Pinpoint the cell where the given text exists, returning its (X, Y) midpoint coordinate. 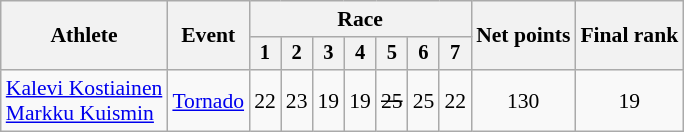
5 (392, 54)
Net points (523, 36)
23 (297, 100)
4 (360, 54)
2 (297, 54)
Race (360, 19)
130 (523, 100)
Final rank (629, 36)
Event (208, 36)
Athlete (84, 36)
3 (329, 54)
6 (424, 54)
1 (265, 54)
7 (455, 54)
Tornado (208, 100)
Kalevi KostiainenMarkku Kuismin (84, 100)
